Find where the given text appears and provide that cell's center as (x, y) coordinate. 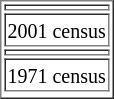
1971 census (56, 74)
2001 census (56, 30)
